Scan for the cell matching the given text and deliver its (X, Y) coordinate at center. 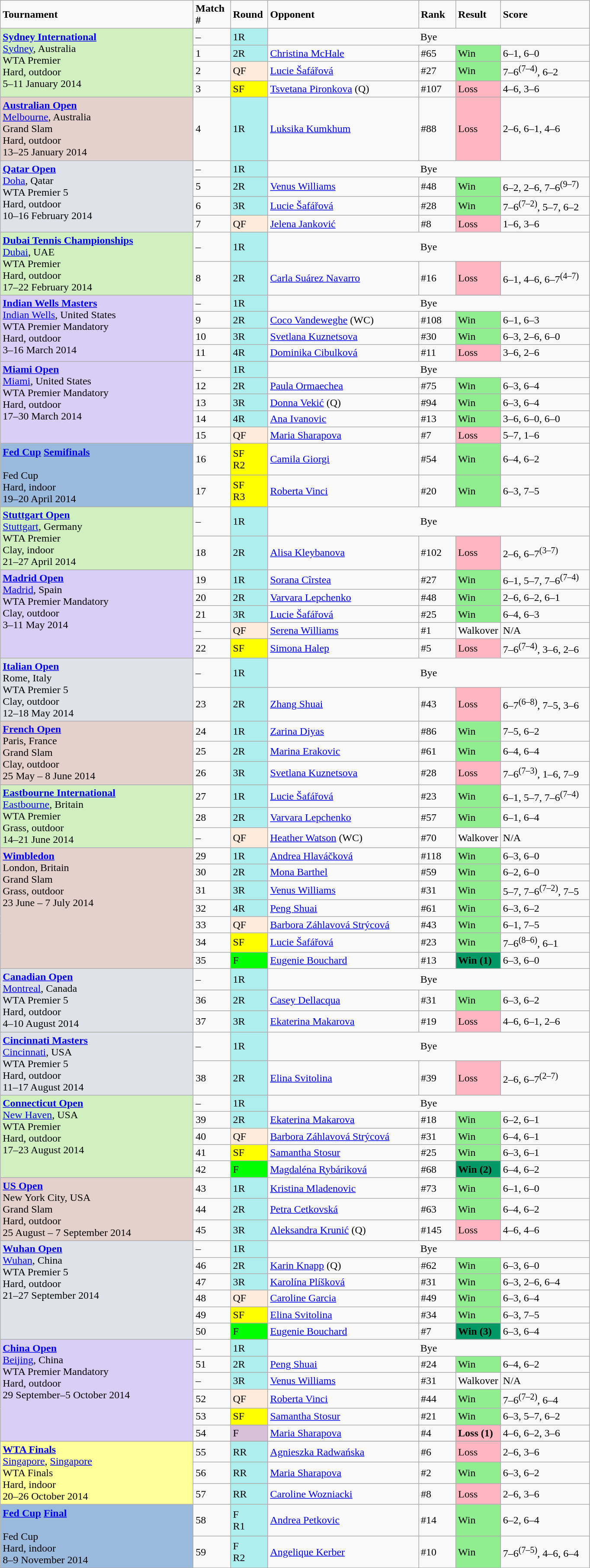
Italian OpenRome, ItalyWTA Premier 5Clay, outdoor12–18 May 2014 (97, 690)
#11 (437, 353)
Tournament (97, 15)
2 (212, 71)
17 (212, 491)
12 (212, 386)
French Open Paris, FranceGrand SlamClay, outdoor25 May – 8 June 2014 (97, 753)
6–1, 7–5 (545, 925)
54 (212, 1433)
Madrid OpenMadrid, SpainWTA Premier MandatoryClay, outdoor3–11 May 2014 (97, 614)
FR1 (249, 1520)
#34 (437, 1315)
6–3, 6–1 (545, 1153)
42 (212, 1169)
Match # (212, 15)
53 (212, 1416)
#24 (437, 1364)
Alisa Kleybanova (343, 553)
19 (212, 580)
Sorana Cîrstea (343, 580)
Qatar OpenDoha, QatarWTA Premier 5Hard, outdoor10–16 February 2014 (97, 197)
21 (212, 614)
Magdaléna Rybáriková (343, 1169)
2–6, 6–1, 4–6 (545, 129)
Canadian Open Montreal, CanadaWTA Premier 5Hard, outdoor4–10 August 2014 (97, 1000)
31 (212, 890)
Wuhan Open Wuhan, ChinaWTA Premier 5Hard, outdoor21–27 September 2014 (97, 1290)
Dubai Tennis Championships Dubai, UAEWTA PremierHard, outdoor17–22 February 2014 (97, 264)
#6 (437, 1452)
6–4, 6–3 (545, 614)
#86 (437, 731)
Simona Halep (343, 648)
Australian Open Melbourne, AustraliaGrand SlamHard, outdoor13–25 January 2014 (97, 129)
26 (212, 773)
#4 (437, 1433)
37 (212, 1022)
Caroline Garcia (343, 1298)
#21 (437, 1416)
7–5, 6–2 (545, 731)
50 (212, 1331)
14 (212, 419)
China Open Beijing, ChinaWTA Premier MandatoryHard, outdoor29 September–5 October 2014 (97, 1391)
7–6(7–2), 5–7, 6–2 (545, 206)
Fed Cup Semifinals Fed Cup Hard, indoor 19–20 April 2014 (97, 475)
Andrea Petkovic (343, 1520)
Indian Wells Masters Indian Wells, United StatesWTA Premier MandatoryHard, outdoor3–16 March 2014 (97, 328)
6–3, 5–7, 6–2 (545, 1416)
Karin Knapp (Q) (343, 1265)
Petra Cetkovská (343, 1210)
#88 (437, 129)
Dominika Cibulková (343, 353)
Angelique Kerber (343, 1552)
24 (212, 731)
3 (212, 89)
13 (212, 402)
#39 (437, 1078)
#19 (437, 1022)
10 (212, 336)
#5 (437, 648)
57 (212, 1494)
Win (2) (478, 1169)
6–1, 6–3 (545, 320)
46 (212, 1265)
7–6(7–4), 3–6, 2–6 (545, 648)
2–6, 6–2, 6–1 (545, 597)
US Open New York City, USAGrand SlamHard, outdoor25 August – 7 September 2014 (97, 1209)
28 (212, 818)
43 (212, 1188)
6–2, 6–0 (545, 872)
Karolína Plíšková (343, 1282)
16 (212, 459)
6–1, 6–4 (545, 818)
#102 (437, 553)
Mona Barthel (343, 872)
2–6, 6–7(2–7) (545, 1078)
49 (212, 1315)
Rank (437, 15)
33 (212, 925)
27 (212, 796)
32 (212, 908)
Stuttgart OpenStuttgart, GermanyWTA PremierClay, indoor21–27 April 2014 (97, 539)
Casey Dellacqua (343, 1000)
1 (212, 53)
Result (478, 15)
20 (212, 597)
2–6, 6–7(3–7) (545, 553)
Luksika Kumkhum (343, 129)
Serena Williams (343, 630)
22 (212, 648)
4–6, 6–1, 2–6 (545, 1022)
Win (3) (478, 1331)
#30 (437, 336)
#63 (437, 1210)
Carla Suárez Navarro (343, 278)
Jelena Janković (343, 224)
#2 (437, 1473)
6–2, 6–1 (545, 1120)
FR2 (249, 1552)
#20 (437, 491)
Zarina Diyas (343, 731)
Marina Erakovic (343, 751)
#65 (437, 53)
Connecticut OpenNew Haven, USAWTA PremierHard, outdoor17–23 August 2014 (97, 1136)
23 (212, 704)
55 (212, 1452)
#16 (437, 278)
56 (212, 1473)
3–6, 2–6 (545, 353)
4–6, 3–6 (545, 89)
6–4, 6–1 (545, 1136)
8 (212, 278)
5–7, 7–6(7–2), 7–5 (545, 890)
30 (212, 872)
#10 (437, 1552)
7–6(7–3), 1–6, 7–9 (545, 773)
#118 (437, 856)
3–6, 6–0, 6–0 (545, 419)
11 (212, 353)
Tsvetana Pironkova (Q) (343, 89)
6–2, 6–4 (545, 1520)
SFR2 (249, 459)
Fed Cup Final Fed Cup Hard, indoor 8–9 November 2014 (97, 1536)
Sydney International Sydney, AustraliaWTA PremierHard, outdoor5–11 January 2014 (97, 63)
45 (212, 1230)
Cincinnati MastersCincinnati, USAWTA Premier 5Hard, outdoor11–17 August 2014 (97, 1064)
Miami Open Miami, United StatesWTA Premier MandatoryHard, outdoor17–30 March 2014 (97, 402)
39 (212, 1120)
29 (212, 856)
Kristina Mladenovic (343, 1188)
6–3, 2–6, 6–4 (545, 1282)
#44 (437, 1399)
#57 (437, 818)
Aleksandra Krunić (Q) (343, 1230)
Agnieszka Radwańska (343, 1452)
#73 (437, 1188)
Christina McHale (343, 53)
#145 (437, 1230)
Camila Giorgi (343, 459)
6–2, 2–6, 7–6(9–7) (545, 187)
#49 (437, 1298)
9 (212, 320)
36 (212, 1000)
Score (545, 15)
47 (212, 1282)
7–6(7–5), 4–6, 6–4 (545, 1552)
#14 (437, 1520)
58 (212, 1520)
44 (212, 1210)
59 (212, 1552)
Ana Ivanovic (343, 419)
7 (212, 224)
15 (212, 435)
Coco Vandeweghe (WC) (343, 320)
52 (212, 1399)
#62 (437, 1265)
#94 (437, 402)
#54 (437, 459)
6–3, 2–6, 6–0 (545, 336)
48 (212, 1298)
4 (212, 129)
#1 (437, 630)
#18 (437, 1120)
Donna Vekić (Q) (343, 402)
41 (212, 1153)
35 (212, 960)
Loss (1) (478, 1433)
51 (212, 1364)
#108 (437, 320)
Opponent (343, 15)
SFR3 (249, 491)
#107 (437, 89)
4–6, 4–6 (545, 1230)
WTA FinalsSingapore, SingaporeWTA FinalsHard, indoor20–26 October 2014 (97, 1473)
6 (212, 206)
Wimbledon London, BritainGrand SlamGrass, outdoor23 June – 7 July 2014 (97, 908)
#70 (437, 838)
1–6, 3–6 (545, 224)
7–6(7–2), 6–4 (545, 1399)
25 (212, 751)
5 (212, 187)
40 (212, 1136)
Zhang Shuai (343, 704)
34 (212, 943)
Andrea Hlaváčková (343, 856)
Round (249, 15)
4–6, 6–2, 3–6 (545, 1433)
18 (212, 553)
Win (1) (478, 960)
Paula Ormaechea (343, 386)
Heather Watson (WC) (343, 838)
#68 (437, 1169)
7–6(7–4), 6–2 (545, 71)
Eastbourne InternationalEastbourne, BritainWTA PremierGrass, outdoor14–21 June 2014 (97, 816)
38 (212, 1078)
6–1, 4–6, 6–7(4–7) (545, 278)
5–7, 1–6 (545, 435)
#59 (437, 872)
6–7(6–8), 7–5, 3–6 (545, 704)
#75 (437, 386)
Caroline Wozniacki (343, 1494)
6–4, 6–4 (545, 751)
7–6(8–6), 6–1 (545, 943)
